Extract the (X, Y) coordinate from the center of the cell holding the provided text.  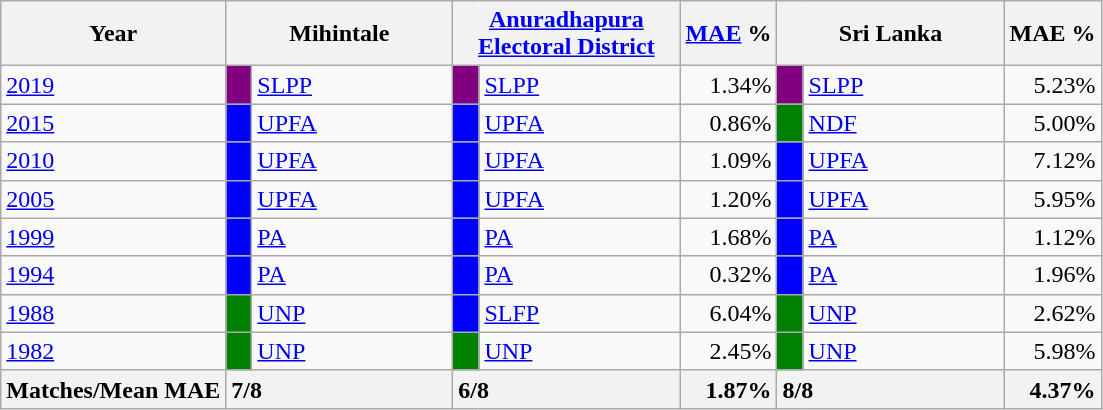
1994 (114, 275)
1.34% (728, 85)
5.98% (1052, 351)
2005 (114, 199)
2015 (114, 123)
6/8 (566, 389)
4.37% (1052, 389)
Mihintale (340, 34)
1.12% (1052, 237)
7/8 (340, 389)
NDF (904, 123)
7.12% (1052, 161)
2.45% (728, 351)
1.09% (728, 161)
Matches/Mean MAE (114, 389)
5.95% (1052, 199)
0.32% (728, 275)
SLFP (580, 313)
5.23% (1052, 85)
2019 (114, 85)
1.68% (728, 237)
8/8 (890, 389)
1988 (114, 313)
0.86% (728, 123)
5.00% (1052, 123)
Sri Lanka (890, 34)
2.62% (1052, 313)
1.96% (1052, 275)
1.87% (728, 389)
Anuradhapura Electoral District (566, 34)
2010 (114, 161)
1999 (114, 237)
6.04% (728, 313)
Year (114, 34)
1982 (114, 351)
1.20% (728, 199)
